Search for the cell housing the specified text and yield its [x, y] center coordinate. 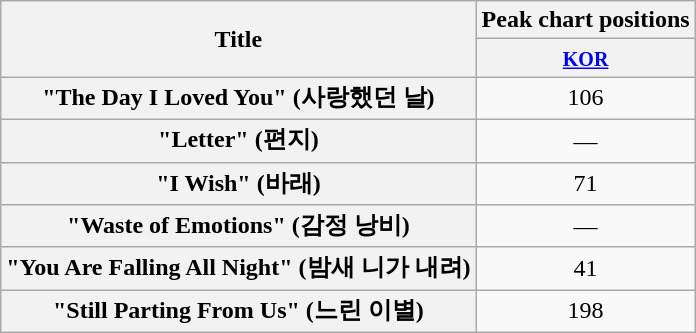
Peak chart positions [586, 20]
"The Day I Loved You" (사랑했던 날) [238, 98]
71 [586, 184]
41 [586, 268]
"Letter" (편지) [238, 140]
"Waste of Emotions" (감정 낭비) [238, 226]
"Still Parting From Us" (느린 이별) [238, 312]
"You Are Falling All Night" (밤새 니가 내려) [238, 268]
Title [238, 39]
106 [586, 98]
KOR [586, 58]
198 [586, 312]
"I Wish" (바래) [238, 184]
